Find where the given text appears and provide that cell's center as [X, Y] coordinate. 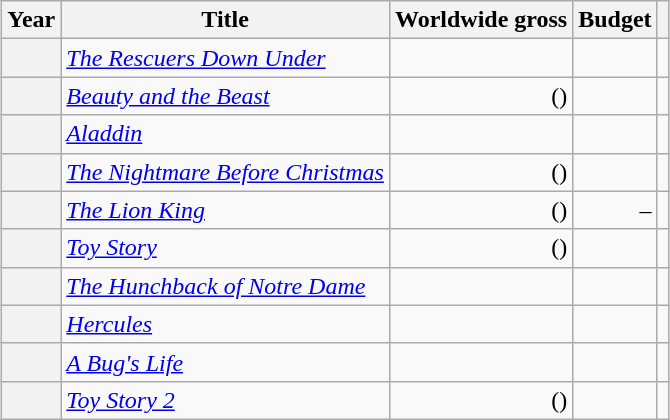
Title [226, 20]
Worldwide gross [480, 20]
Year [32, 20]
Aladdin [226, 134]
Beauty and the Beast [226, 96]
Budget [615, 20]
The Hunchback of Notre Dame [226, 286]
Toy Story [226, 248]
The Rescuers Down Under [226, 58]
Toy Story 2 [226, 400]
A Bug's Life [226, 362]
– [615, 210]
The Lion King [226, 210]
Hercules [226, 324]
The Nightmare Before Christmas [226, 172]
